Extract the (x, y) coordinate from the center of the cell holding the provided text.  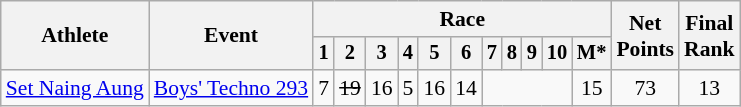
Event (231, 36)
6 (466, 54)
14 (466, 88)
1 (324, 54)
Race (462, 19)
Final Rank (710, 36)
13 (710, 88)
4 (408, 54)
3 (382, 54)
19 (350, 88)
9 (532, 54)
Athlete (75, 36)
M* (592, 54)
15 (592, 88)
8 (512, 54)
Set Naing Aung (75, 88)
Boys' Techno 293 (231, 88)
NetPoints (645, 36)
10 (557, 54)
2 (350, 54)
73 (645, 88)
